Capture the cell that displays the provided text and extract its [x, y] central coordinate. 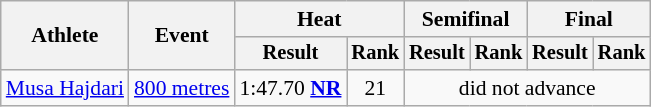
Event [182, 36]
Heat [319, 19]
Final [588, 19]
Athlete [65, 36]
21 [375, 88]
Semifinal [466, 19]
Musa Hajdari [65, 88]
800 metres [182, 88]
did not advance [527, 88]
1:47.70 NR [290, 88]
